From the cell containing the given text, extract its center point as (X, Y) coordinate. 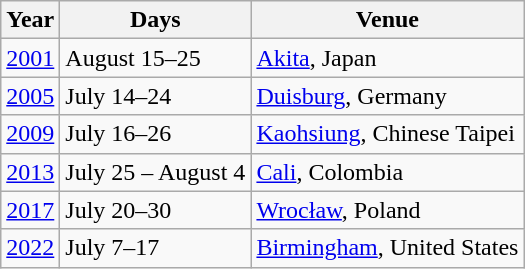
Year (30, 20)
2022 (30, 248)
Duisburg, Germany (388, 96)
Akita, Japan (388, 58)
2017 (30, 210)
July 14–24 (156, 96)
July 25 – August 4 (156, 172)
2009 (30, 134)
Kaohsiung, Chinese Taipei (388, 134)
2005 (30, 96)
Wrocław, Poland (388, 210)
Cali, Colombia (388, 172)
2013 (30, 172)
August 15–25 (156, 58)
Venue (388, 20)
July 20–30 (156, 210)
July 7–17 (156, 248)
Birmingham, United States (388, 248)
Days (156, 20)
2001 (30, 58)
July 16–26 (156, 134)
